Extract the [X, Y] coordinate from the center of the cell holding the provided text.  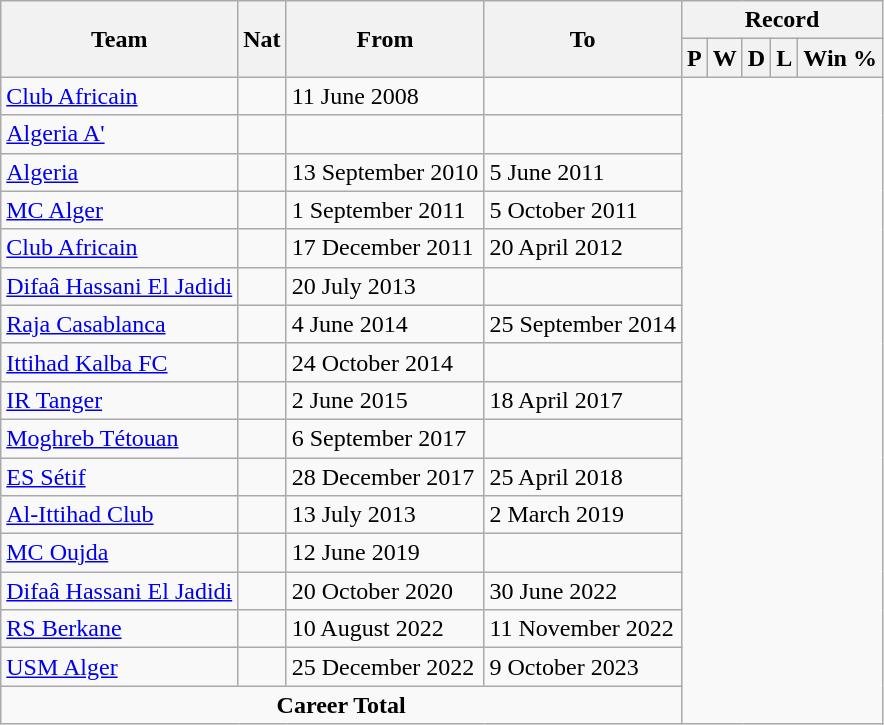
6 September 2017 [385, 438]
IR Tanger [120, 400]
30 June 2022 [583, 591]
Record [782, 20]
25 December 2022 [385, 667]
10 August 2022 [385, 629]
4 June 2014 [385, 324]
20 April 2012 [583, 248]
ES Sétif [120, 477]
12 June 2019 [385, 553]
1 September 2011 [385, 210]
25 April 2018 [583, 477]
Moghreb Tétouan [120, 438]
Career Total [342, 705]
L [784, 58]
From [385, 39]
17 December 2011 [385, 248]
2 June 2015 [385, 400]
RS Berkane [120, 629]
24 October 2014 [385, 362]
To [583, 39]
25 September 2014 [583, 324]
20 October 2020 [385, 591]
5 October 2011 [583, 210]
5 June 2011 [583, 172]
D [756, 58]
13 September 2010 [385, 172]
Al-Ittihad Club [120, 515]
2 March 2019 [583, 515]
Algeria [120, 172]
MC Oujda [120, 553]
Algeria A' [120, 134]
W [724, 58]
MC Alger [120, 210]
Ittihad Kalba FC [120, 362]
13 July 2013 [385, 515]
Nat [262, 39]
USM Alger [120, 667]
9 October 2023 [583, 667]
11 November 2022 [583, 629]
11 June 2008 [385, 96]
20 July 2013 [385, 286]
Win % [840, 58]
28 December 2017 [385, 477]
18 April 2017 [583, 400]
Team [120, 39]
Raja Casablanca [120, 324]
P [695, 58]
